Capture the cell that displays the provided text and extract its (X, Y) central coordinate. 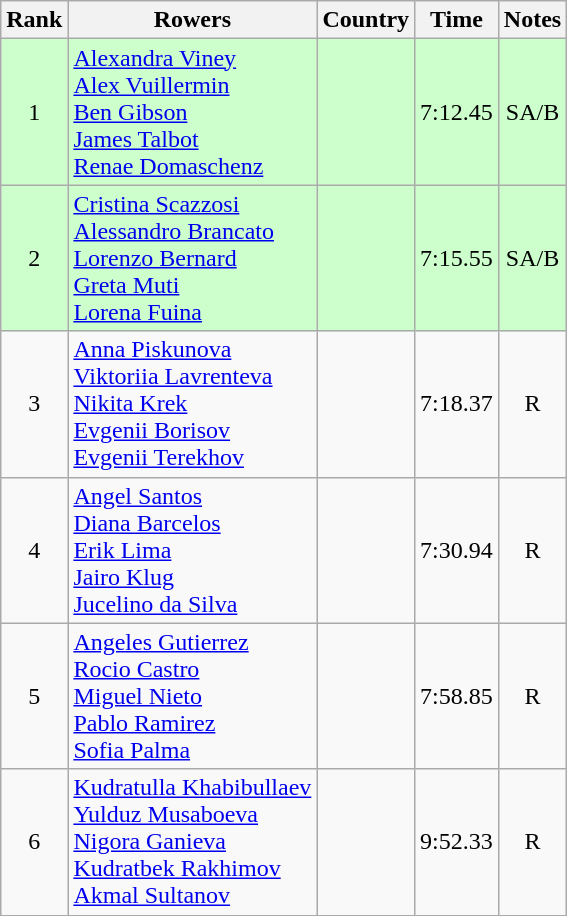
Cristina ScazzosiAlessandro BrancatoLorenzo BernardGreta MutiLorena Fuina (192, 258)
Angel SantosDiana BarcelosErik LimaJairo KlugJucelino da Silva (192, 550)
7:58.85 (457, 696)
5 (34, 696)
Kudratulla KhabibullaevYulduz MusaboevaNigora GanievaKudratbek RakhimovAkmal Sultanov (192, 842)
Country (366, 20)
Alexandra VineyAlex VuillerminBen GibsonJames TalbotRenae Domaschenz (192, 112)
1 (34, 112)
6 (34, 842)
3 (34, 404)
2 (34, 258)
Anna PiskunovaViktoriia LavrentevaNikita KrekEvgenii BorisovEvgenii Terekhov (192, 404)
Angeles GutierrezRocio CastroMiguel NietoPablo RamirezSofia Palma (192, 696)
Time (457, 20)
7:15.55 (457, 258)
Notes (532, 20)
4 (34, 550)
7:12.45 (457, 112)
Rank (34, 20)
7:30.94 (457, 550)
7:18.37 (457, 404)
9:52.33 (457, 842)
Rowers (192, 20)
